For the text-containing cell, return its midpoint in (x, y) coordinate format. 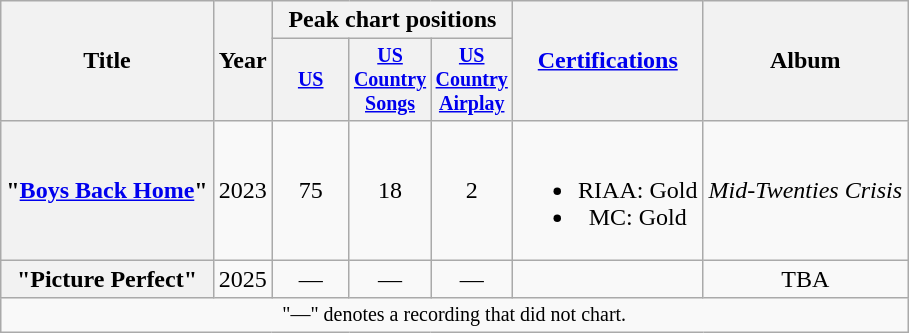
75 (310, 190)
2025 (242, 279)
"Boys Back Home" (107, 190)
"Picture Perfect" (107, 279)
Album (806, 61)
18 (390, 190)
2023 (242, 190)
2 (472, 190)
Mid-Twenties Crisis (806, 190)
Certifications (608, 61)
Peak chart positions (392, 20)
"—" denotes a recording that did not chart. (454, 314)
Year (242, 61)
Title (107, 61)
TBA (806, 279)
RIAA: GoldMC: Gold (608, 190)
US Country Airplay (472, 80)
US Country Songs (390, 80)
US (310, 80)
